Provide the [X, Y] coordinate of the cell's center where the given text is located.  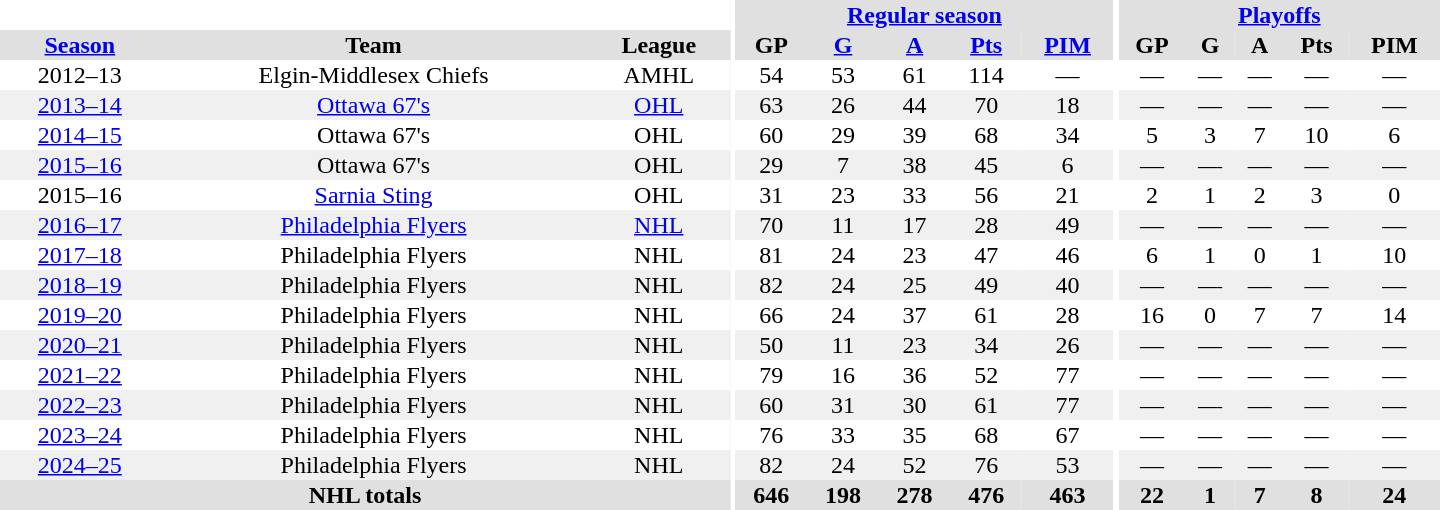
2019–20 [80, 315]
67 [1068, 435]
Regular season [925, 15]
Elgin-Middlesex Chiefs [374, 75]
37 [915, 315]
18 [1068, 105]
2017–18 [80, 255]
40 [1068, 285]
66 [772, 315]
NHL totals [365, 495]
646 [772, 495]
5 [1152, 135]
47 [986, 255]
63 [772, 105]
38 [915, 165]
2023–24 [80, 435]
17 [915, 225]
44 [915, 105]
35 [915, 435]
198 [843, 495]
36 [915, 375]
2021–22 [80, 375]
79 [772, 375]
54 [772, 75]
463 [1068, 495]
476 [986, 495]
2013–14 [80, 105]
21 [1068, 195]
114 [986, 75]
2018–19 [80, 285]
2024–25 [80, 465]
Team [374, 45]
50 [772, 345]
2012–13 [80, 75]
Playoffs [1280, 15]
30 [915, 405]
278 [915, 495]
56 [986, 195]
Sarnia Sting [374, 195]
2014–15 [80, 135]
81 [772, 255]
Season [80, 45]
2016–17 [80, 225]
2022–23 [80, 405]
2020–21 [80, 345]
League [658, 45]
25 [915, 285]
45 [986, 165]
AMHL [658, 75]
14 [1394, 315]
46 [1068, 255]
22 [1152, 495]
39 [915, 135]
8 [1316, 495]
